Provide the (X, Y) coordinate of the cell's center where the given text is located.  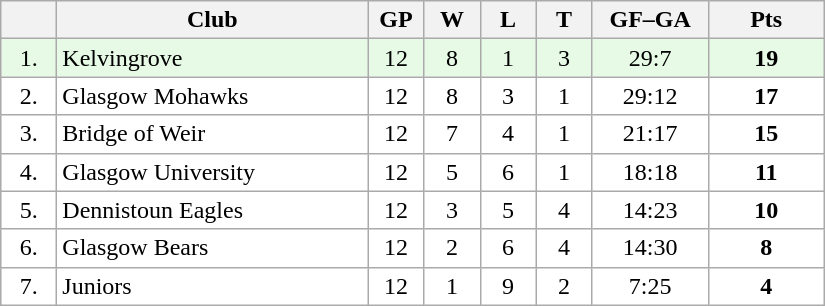
1. (29, 58)
3. (29, 134)
29:12 (650, 96)
9 (508, 286)
Glasgow University (212, 172)
W (452, 20)
14:30 (650, 248)
7:25 (650, 286)
15 (766, 134)
2. (29, 96)
T (564, 20)
19 (766, 58)
21:17 (650, 134)
GF–GA (650, 20)
Kelvingrove (212, 58)
Juniors (212, 286)
18:18 (650, 172)
6. (29, 248)
10 (766, 210)
29:7 (650, 58)
Glasgow Mohawks (212, 96)
7. (29, 286)
11 (766, 172)
14:23 (650, 210)
Club (212, 20)
7 (452, 134)
17 (766, 96)
5. (29, 210)
Pts (766, 20)
GP (396, 20)
L (508, 20)
Bridge of Weir (212, 134)
Glasgow Bears (212, 248)
4. (29, 172)
Dennistoun Eagles (212, 210)
